Capture the cell that displays the provided text and extract its [X, Y] central coordinate. 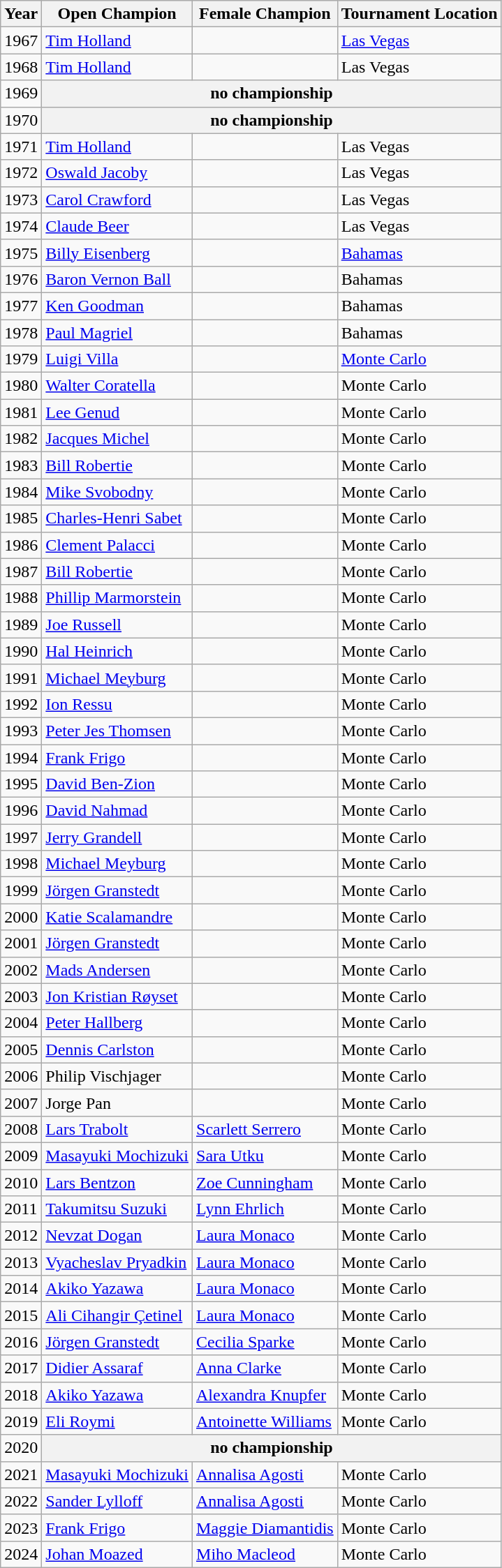
2001 [21, 943]
Sander Lylloff [117, 1501]
Cecilia Sparke [265, 1342]
2018 [21, 1395]
1989 [21, 625]
Sara Utku [265, 1156]
1969 [21, 94]
1984 [21, 492]
Hal Heinrich [117, 651]
1979 [21, 359]
1981 [21, 412]
2002 [21, 970]
1967 [21, 40]
Mads Andersen [117, 970]
Carol Crawford [117, 200]
1968 [21, 67]
Lee Genud [117, 412]
Tournament Location [419, 14]
1993 [21, 731]
2007 [21, 1103]
1975 [21, 253]
2000 [21, 917]
1991 [21, 678]
Alexandra Knupfer [265, 1395]
Charles-Henri Sabet [117, 518]
Ion Ressu [117, 704]
2008 [21, 1129]
Jacques Michel [117, 439]
Maggie Diamantidis [265, 1528]
Philip Vischjager [117, 1076]
1994 [21, 757]
2021 [21, 1474]
2009 [21, 1156]
2014 [21, 1289]
1985 [21, 518]
Nevzat Dogan [117, 1236]
1972 [21, 173]
Jon Kristian Røyset [117, 996]
1971 [21, 147]
Scarlett Serrero [265, 1129]
2017 [21, 1368]
Peter Jes Thomsen [117, 731]
1995 [21, 784]
1983 [21, 465]
David Ben-Zion [117, 784]
Miho Macleod [265, 1554]
Eli Roymi [117, 1421]
Lynn Ehrlich [265, 1209]
Clement Palacci [117, 545]
2003 [21, 996]
2013 [21, 1262]
Jorge Pan [117, 1103]
1996 [21, 811]
Lars Bentzon [117, 1183]
2006 [21, 1076]
Oswald Jacoby [117, 173]
Baron Vernon Ball [117, 279]
Antoinette Williams [265, 1421]
2004 [21, 1023]
1997 [21, 837]
2022 [21, 1501]
Jerry Grandell [117, 837]
2010 [21, 1183]
Paul Magriel [117, 333]
1970 [21, 120]
Joe Russell [117, 625]
Claude Beer [117, 226]
1974 [21, 226]
1987 [21, 572]
1977 [21, 306]
Walter Coratella [117, 386]
Female Champion [265, 14]
2015 [21, 1315]
1986 [21, 545]
Didier Assaraf [117, 1368]
David Nahmad [117, 811]
2020 [21, 1448]
1992 [21, 704]
Year [21, 14]
1980 [21, 386]
1978 [21, 333]
Luigi Villa [117, 359]
2023 [21, 1528]
1973 [21, 200]
2012 [21, 1236]
1988 [21, 598]
2019 [21, 1421]
Peter Hallberg [117, 1023]
Lars Trabolt [117, 1129]
2016 [21, 1342]
Katie Scalamandre [117, 917]
Takumitsu Suzuki [117, 1209]
2011 [21, 1209]
Ali Cihangir Çetinel [117, 1315]
Mike Svobodny [117, 492]
Dennis Carlston [117, 1050]
Johan Moazed [117, 1554]
2024 [21, 1554]
1982 [21, 439]
Anna Clarke [265, 1368]
Billy Eisenberg [117, 253]
1998 [21, 864]
Phillip Marmorstein [117, 598]
1976 [21, 279]
1999 [21, 890]
Open Champion [117, 14]
Ken Goodman [117, 306]
Zoe Cunningham [265, 1183]
1990 [21, 651]
2005 [21, 1050]
Vyacheslav Pryadkin [117, 1262]
